From the cell containing the given text, extract its center point as [X, Y] coordinate. 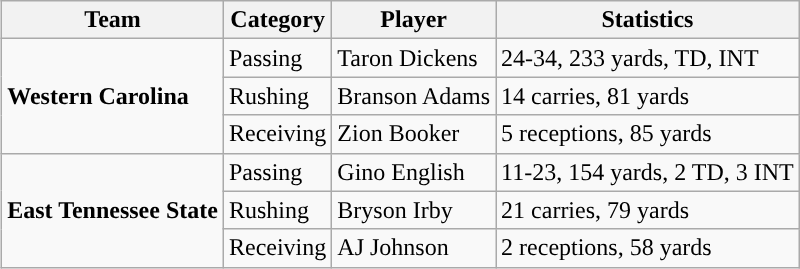
Branson Adams [414, 96]
11-23, 154 yards, 2 TD, 3 INT [648, 172]
Team [113, 20]
Western Carolina [113, 96]
5 receptions, 85 yards [648, 134]
Taron Dickens [414, 58]
21 carries, 79 yards [648, 210]
AJ Johnson [414, 248]
East Tennessee State [113, 210]
24-34, 233 yards, TD, INT [648, 58]
Player [414, 20]
Bryson Irby [414, 210]
Zion Booker [414, 134]
14 carries, 81 yards [648, 96]
2 receptions, 58 yards [648, 248]
Gino English [414, 172]
Category [277, 20]
Statistics [648, 20]
